Identify which cell holds the provided text, then report its (X, Y) central coordinate. 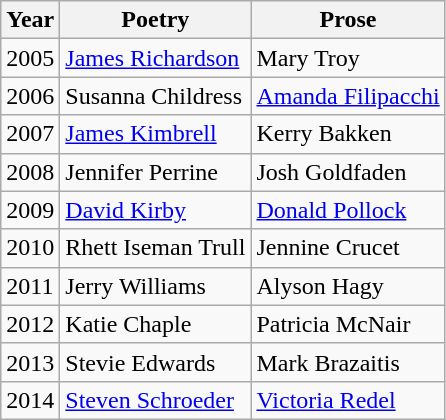
Prose (348, 20)
Alyson Hagy (348, 286)
Amanda Filipacchi (348, 96)
Patricia McNair (348, 324)
Susanna Childress (156, 96)
David Kirby (156, 210)
Steven Schroeder (156, 400)
2009 (30, 210)
2010 (30, 248)
Mary Troy (348, 58)
James Kimbrell (156, 134)
2011 (30, 286)
Katie Chaple (156, 324)
2008 (30, 172)
Jennine Crucet (348, 248)
2007 (30, 134)
2014 (30, 400)
2006 (30, 96)
Rhett Iseman Trull (156, 248)
Victoria Redel (348, 400)
Josh Goldfaden (348, 172)
Stevie Edwards (156, 362)
Poetry (156, 20)
2013 (30, 362)
2005 (30, 58)
Kerry Bakken (348, 134)
Year (30, 20)
2012 (30, 324)
Mark Brazaitis (348, 362)
Jerry Williams (156, 286)
Donald Pollock (348, 210)
James Richardson (156, 58)
Jennifer Perrine (156, 172)
